Return [x, y] of the center of cell containing provided text 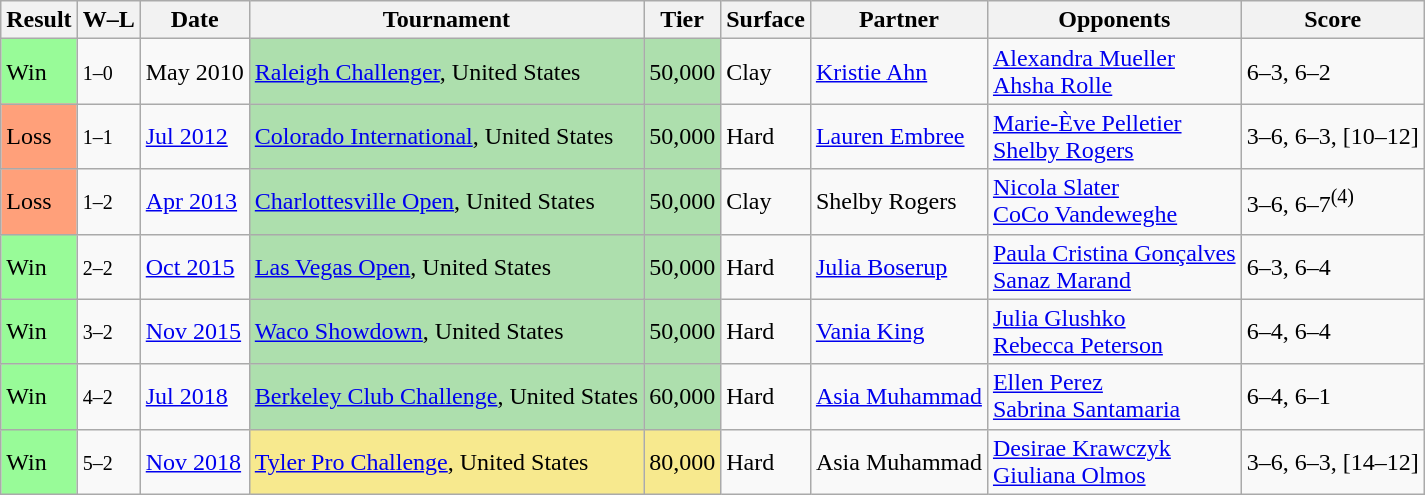
Score [1332, 20]
Vania King [898, 332]
Opponents [1114, 20]
Berkeley Club Challenge, United States [446, 396]
Surface [766, 20]
Julia Boserup [898, 266]
60,000 [682, 396]
Nov 2018 [194, 462]
Raleigh Challenger, United States [446, 72]
Las Vegas Open, United States [446, 266]
May 2010 [194, 72]
5–2 [108, 462]
Result [39, 20]
Charlottesville Open, United States [446, 202]
Nov 2015 [194, 332]
6–4, 6–1 [1332, 396]
Nicola Slater CoCo Vandeweghe [1114, 202]
Tyler Pro Challenge, United States [446, 462]
6–4, 6–4 [1332, 332]
Oct 2015 [194, 266]
Apr 2013 [194, 202]
Alexandra Mueller Ahsha Rolle [1114, 72]
1–2 [108, 202]
Lauren Embree [898, 136]
Date [194, 20]
Shelby Rogers [898, 202]
Colorado International, United States [446, 136]
Jul 2012 [194, 136]
3–6, 6–3, [10–12] [1332, 136]
1–0 [108, 72]
Julia Glushko Rebecca Peterson [1114, 332]
Waco Showdown, United States [446, 332]
2–2 [108, 266]
3–2 [108, 332]
3–6, 6–7(4) [1332, 202]
Kristie Ahn [898, 72]
Tier [682, 20]
Paula Cristina Gonçalves Sanaz Marand [1114, 266]
Partner [898, 20]
3–6, 6–3, [14–12] [1332, 462]
W–L [108, 20]
80,000 [682, 462]
6–3, 6–2 [1332, 72]
Marie-Ève Pelletier Shelby Rogers [1114, 136]
Tournament [446, 20]
1–1 [108, 136]
6–3, 6–4 [1332, 266]
Ellen Perez Sabrina Santamaria [1114, 396]
4–2 [108, 396]
Jul 2018 [194, 396]
Desirae Krawczyk Giuliana Olmos [1114, 462]
